Determine the (x, y) coordinate at the center of the cell enclosing the given text.  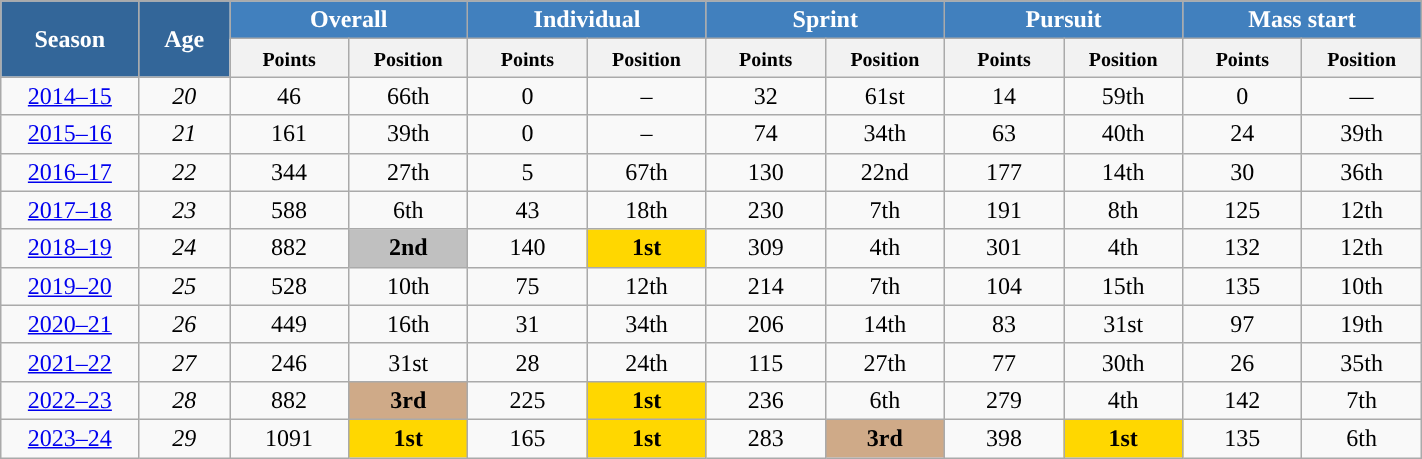
Overall (349, 20)
32 (766, 96)
125 (1242, 210)
Pursuit (1063, 20)
177 (1004, 172)
Individual (587, 20)
18th (646, 210)
— (1362, 96)
140 (528, 248)
2015–16 (70, 134)
Age (184, 39)
104 (1004, 286)
130 (766, 172)
309 (766, 248)
2018–19 (70, 248)
14 (1004, 96)
206 (766, 324)
75 (528, 286)
40th (1124, 134)
27 (184, 362)
2019–20 (70, 286)
Mass start (1302, 20)
77 (1004, 362)
2nd (408, 248)
23 (184, 210)
279 (1004, 400)
66th (408, 96)
191 (1004, 210)
67th (646, 172)
22nd (884, 172)
29 (184, 438)
25 (184, 286)
115 (766, 362)
24th (646, 362)
214 (766, 286)
19th (1362, 324)
30 (1242, 172)
2016–17 (70, 172)
63 (1004, 134)
398 (1004, 438)
132 (1242, 248)
35th (1362, 362)
301 (1004, 248)
1091 (290, 438)
43 (528, 210)
30th (1124, 362)
165 (528, 438)
528 (290, 286)
2017–18 (70, 210)
15th (1124, 286)
2022–23 (70, 400)
22 (184, 172)
20 (184, 96)
142 (1242, 400)
59th (1124, 96)
83 (1004, 324)
61st (884, 96)
8th (1124, 210)
449 (290, 324)
344 (290, 172)
Season (70, 39)
2020–21 (70, 324)
225 (528, 400)
21 (184, 134)
2023–24 (70, 438)
16th (408, 324)
246 (290, 362)
236 (766, 400)
161 (290, 134)
2021–22 (70, 362)
31 (528, 324)
5 (528, 172)
Sprint (825, 20)
283 (766, 438)
36th (1362, 172)
97 (1242, 324)
2014–15 (70, 96)
46 (290, 96)
230 (766, 210)
74 (766, 134)
588 (290, 210)
